From the cell containing the given text, extract its center point as (X, Y) coordinate. 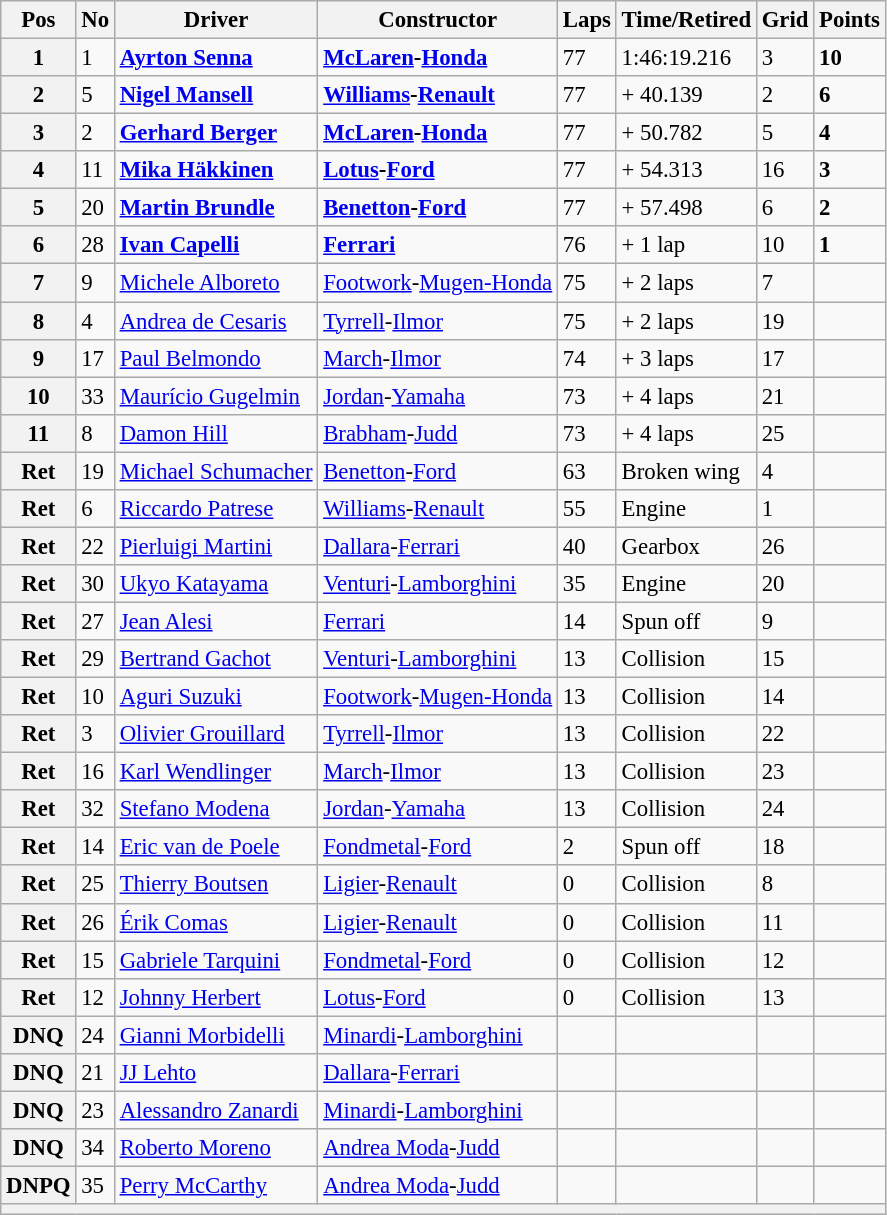
Johnny Herbert (216, 997)
34 (95, 1148)
+ 50.782 (686, 133)
33 (95, 396)
DNPQ (38, 1185)
+ 3 laps (686, 358)
Bertrand Gachot (216, 659)
+ 40.139 (686, 95)
Martin Brundle (216, 208)
Gianni Morbidelli (216, 1035)
Time/Retired (686, 20)
Pierluigi Martini (216, 546)
Ayrton Senna (216, 58)
Michael Schumacher (216, 471)
29 (95, 659)
Ivan Capelli (216, 245)
Brabham-Judd (438, 433)
32 (95, 809)
Roberto Moreno (216, 1148)
Gabriele Tarquini (216, 960)
74 (588, 358)
Andrea de Cesaris (216, 321)
Eric van de Poele (216, 847)
Ukyo Katayama (216, 584)
Maurício Gugelmin (216, 396)
+ 1 lap (686, 245)
Grid (784, 20)
40 (588, 546)
63 (588, 471)
Érik Comas (216, 922)
Gearbox (686, 546)
1:46:19.216 (686, 58)
No (95, 20)
Damon Hill (216, 433)
Michele Alboreto (216, 283)
Mika Häkkinen (216, 170)
+ 57.498 (686, 208)
18 (784, 847)
Stefano Modena (216, 809)
Broken wing (686, 471)
Jean Alesi (216, 621)
Thierry Boutsen (216, 885)
28 (95, 245)
Perry McCarthy (216, 1185)
Pos (38, 20)
Driver (216, 20)
Riccardo Patrese (216, 509)
30 (95, 584)
Olivier Grouillard (216, 734)
27 (95, 621)
+ 54.313 (686, 170)
Aguri Suzuki (216, 697)
Karl Wendlinger (216, 772)
Points (850, 20)
Laps (588, 20)
Alessandro Zanardi (216, 1110)
76 (588, 245)
Gerhard Berger (216, 133)
Nigel Mansell (216, 95)
Paul Belmondo (216, 358)
Constructor (438, 20)
JJ Lehto (216, 1073)
55 (588, 509)
